For the text-containing cell, return its midpoint in [X, Y] coordinate format. 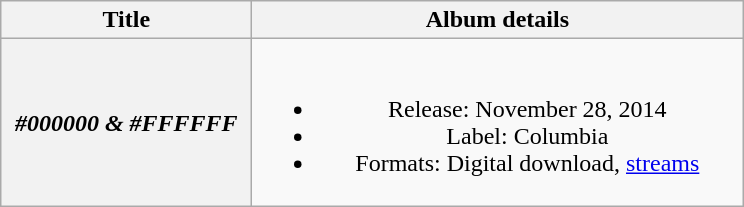
Release: November 28, 2014Label: ColumbiaFormats: Digital download, streams [498, 122]
Title [126, 20]
Album details [498, 20]
#000000 & #FFFFFF [126, 122]
